Locate the cell with the specified text and output its [X, Y] center coordinate. 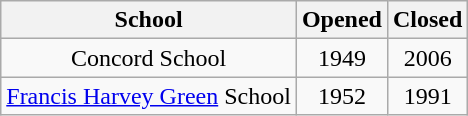
1952 [342, 96]
1949 [342, 58]
School [149, 20]
1991 [427, 96]
Closed [427, 20]
Concord School [149, 58]
Opened [342, 20]
2006 [427, 58]
Francis Harvey Green School [149, 96]
